Search for the cell housing the specified text and yield its [x, y] center coordinate. 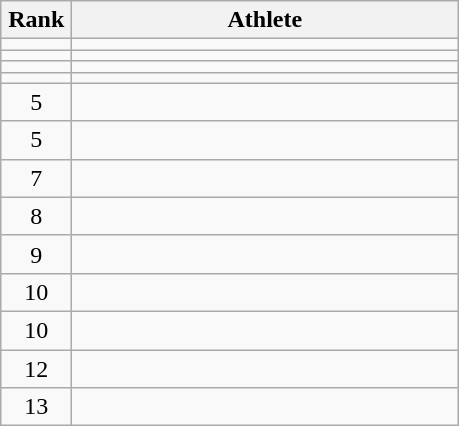
Rank [36, 20]
13 [36, 407]
12 [36, 369]
9 [36, 254]
Athlete [265, 20]
7 [36, 178]
8 [36, 216]
